Find where the given text appears and provide that cell's center as (x, y) coordinate. 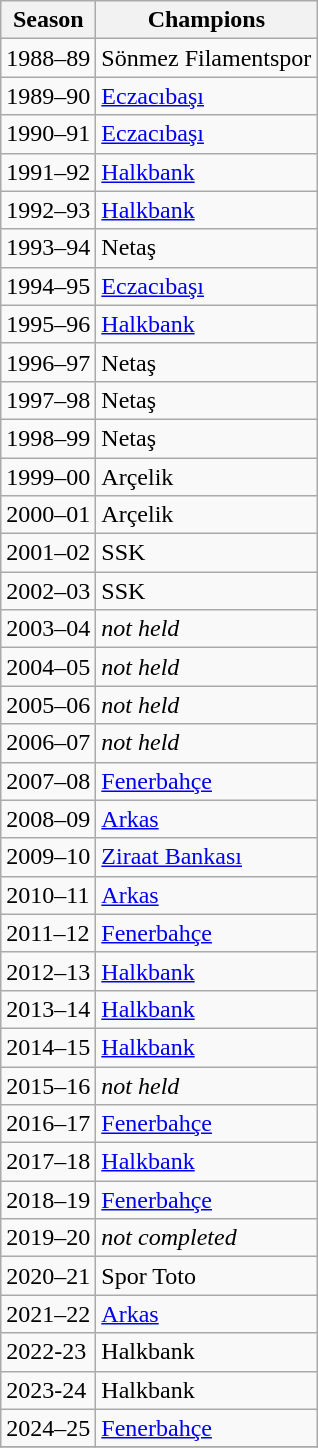
2014–15 (48, 1047)
2024–25 (48, 1428)
1998–99 (48, 438)
1991–92 (48, 172)
2003–04 (48, 629)
2002–03 (48, 591)
2023-24 (48, 1390)
Champions (206, 20)
1993–94 (48, 248)
1997–98 (48, 400)
1990–91 (48, 134)
2015–16 (48, 1085)
2009–10 (48, 857)
2000–01 (48, 515)
2005–06 (48, 705)
2018–19 (48, 1200)
2022-23 (48, 1352)
2010–11 (48, 895)
2001–02 (48, 553)
2020–21 (48, 1276)
2019–20 (48, 1238)
2021–22 (48, 1314)
1999–00 (48, 477)
2008–09 (48, 819)
2011–12 (48, 933)
1995–96 (48, 324)
1988–89 (48, 58)
Season (48, 20)
1992–93 (48, 210)
2013–14 (48, 1009)
2017–18 (48, 1162)
Ziraat Bankası (206, 857)
Sönmez Filamentspor (206, 58)
not completed (206, 1238)
2016–17 (48, 1124)
1994–95 (48, 286)
2004–05 (48, 667)
2007–08 (48, 781)
2006–07 (48, 743)
1989–90 (48, 96)
2012–13 (48, 971)
Spor Toto (206, 1276)
1996–97 (48, 362)
